Find where the given text appears and provide that cell's center as (x, y) coordinate. 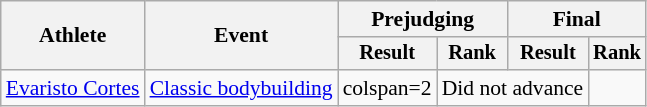
Classic bodybuilding (242, 88)
Event (242, 36)
Prejudging (423, 19)
Evaristo Cortes (73, 88)
Did not advance (513, 88)
Athlete (73, 36)
Final (577, 19)
colspan=2 (388, 88)
